Provide the [X, Y] coordinate of the cell's center where the given text is located.  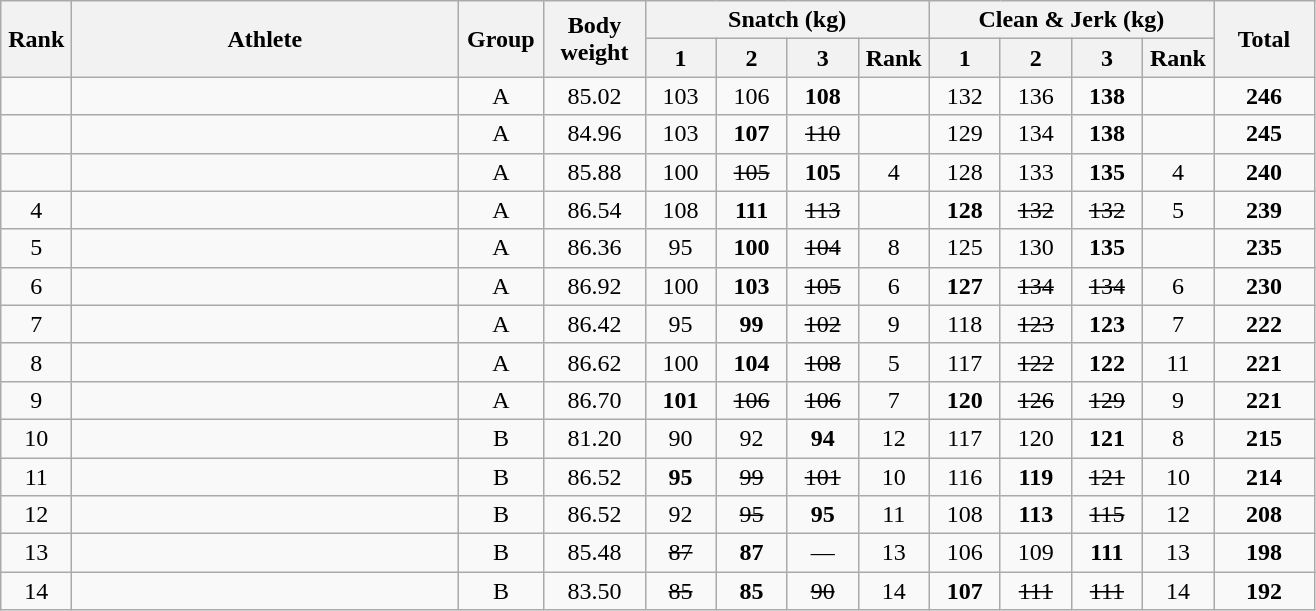
245 [1264, 134]
86.62 [594, 362]
86.70 [594, 400]
85.88 [594, 172]
125 [964, 248]
85.02 [594, 96]
235 [1264, 248]
110 [822, 134]
86.42 [594, 324]
Athlete [265, 39]
85.48 [594, 553]
86.54 [594, 210]
— [822, 553]
81.20 [594, 438]
136 [1036, 96]
239 [1264, 210]
222 [1264, 324]
Clean & Jerk (kg) [1071, 20]
246 [1264, 96]
86.36 [594, 248]
240 [1264, 172]
127 [964, 286]
126 [1036, 400]
214 [1264, 477]
102 [822, 324]
119 [1036, 477]
83.50 [594, 591]
192 [1264, 591]
84.96 [594, 134]
208 [1264, 515]
86.92 [594, 286]
130 [1036, 248]
115 [1106, 515]
133 [1036, 172]
118 [964, 324]
116 [964, 477]
230 [1264, 286]
109 [1036, 553]
215 [1264, 438]
Snatch (kg) [787, 20]
Group [501, 39]
Body weight [594, 39]
94 [822, 438]
198 [1264, 553]
Total [1264, 39]
